Determine the (X, Y) coordinate at the center of the cell enclosing the given text.  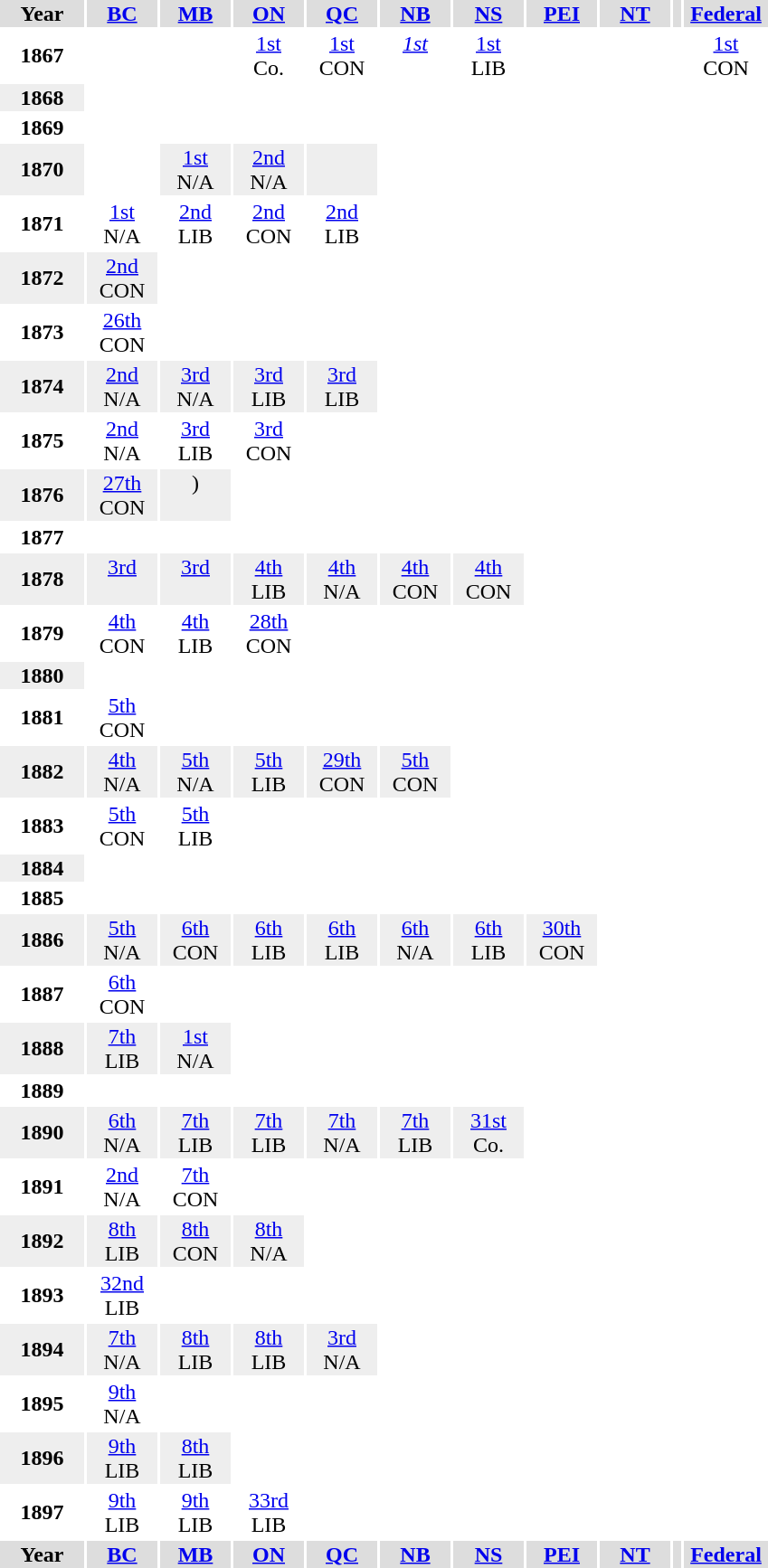
27thCON (122, 496)
1872 (42, 279)
1895 (42, 1403)
3rdCON (269, 441)
1876 (42, 496)
1884 (42, 868)
1871 (42, 224)
1885 (42, 898)
1878 (42, 579)
33rdLIB (269, 1512)
31stCo. (488, 1132)
4thLIB (195, 633)
30thCON (562, 940)
1873 (42, 333)
1879 (42, 633)
1889 (42, 1091)
1868 (42, 98)
7thCON (195, 1186)
1886 (42, 940)
1896 (42, 1458)
1874 (42, 387)
1897 (42, 1512)
29thCON (342, 772)
1890 (42, 1132)
1869 (42, 128)
) (195, 496)
8thCON (195, 1241)
1881 (42, 718)
4th LIB (269, 579)
1883 (42, 827)
1st (415, 56)
9thN/A (122, 1403)
1875 (42, 441)
1877 (42, 537)
1880 (42, 675)
1870 (42, 170)
1stLIB (488, 56)
1stCo. (269, 56)
1893 (42, 1295)
32ndLIB (122, 1295)
1891 (42, 1186)
26thCON (122, 333)
1894 (42, 1349)
8thN/A (269, 1241)
1887 (42, 995)
1888 (42, 1049)
1882 (42, 772)
1867 (42, 56)
28thCON (269, 633)
1892 (42, 1241)
